Pinpoint the cell where the given text exists, returning its [x, y] midpoint coordinate. 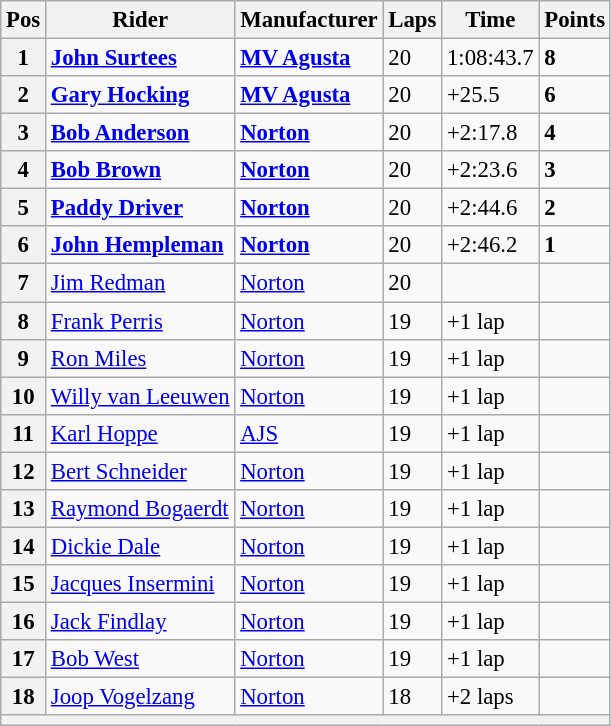
Dickie Dale [140, 546]
12 [24, 471]
9 [24, 358]
16 [24, 621]
Jack Findlay [140, 621]
Rider [140, 20]
Points [574, 20]
Bob Brown [140, 170]
Paddy Driver [140, 208]
Bob West [140, 659]
AJS [309, 433]
+2 laps [490, 697]
15 [24, 584]
+25.5 [490, 95]
10 [24, 396]
1:08:43.7 [490, 58]
John Hempleman [140, 245]
Joop Vogelzang [140, 697]
Karl Hoppe [140, 433]
11 [24, 433]
Bob Anderson [140, 133]
John Surtees [140, 58]
+2:23.6 [490, 170]
Jim Redman [140, 283]
17 [24, 659]
Time [490, 20]
Frank Perris [140, 321]
Laps [412, 20]
Manufacturer [309, 20]
14 [24, 546]
Willy van Leeuwen [140, 396]
13 [24, 509]
+2:46.2 [490, 245]
Bert Schneider [140, 471]
Jacques Insermini [140, 584]
Gary Hocking [140, 95]
+2:17.8 [490, 133]
5 [24, 208]
Pos [24, 20]
+2:44.6 [490, 208]
7 [24, 283]
Raymond Bogaerdt [140, 509]
Ron Miles [140, 358]
